Identify which cell holds the provided text, then report its [x, y] central coordinate. 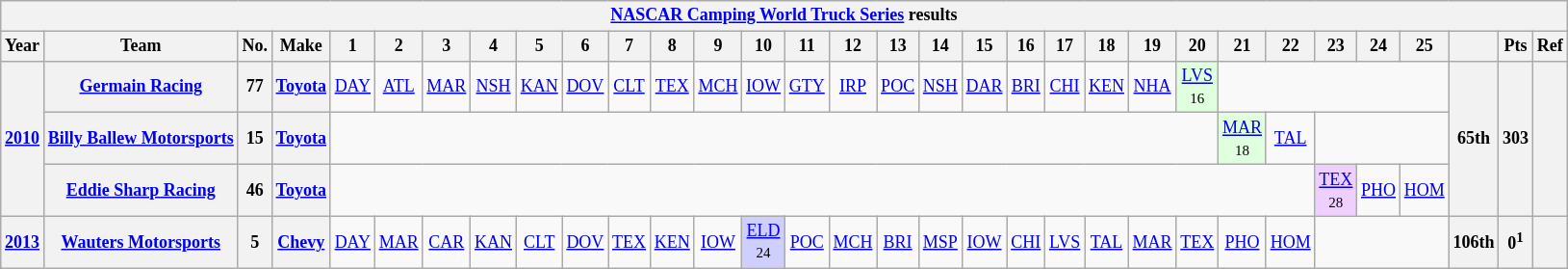
16 [1026, 46]
7 [630, 46]
18 [1107, 46]
303 [1516, 139]
1 [352, 46]
23 [1336, 46]
Billy Ballew Motorsports [141, 139]
ATL [398, 87]
11 [807, 46]
17 [1065, 46]
01 [1516, 242]
3 [447, 46]
NASCAR Camping World Truck Series results [784, 15]
LVS [1065, 242]
MSP [939, 242]
13 [898, 46]
12 [853, 46]
LVS16 [1197, 87]
77 [254, 87]
20 [1197, 46]
Wauters Motorsports [141, 242]
DAR [984, 87]
4 [494, 46]
GTY [807, 87]
10 [764, 46]
46 [254, 190]
24 [1378, 46]
Pts [1516, 46]
21 [1243, 46]
TEX28 [1336, 190]
ELD24 [764, 242]
22 [1290, 46]
2 [398, 46]
25 [1425, 46]
Year [23, 46]
NHA [1152, 87]
Make [300, 46]
Germain Racing [141, 87]
2013 [23, 242]
IRP [853, 87]
Chevy [300, 242]
MAR18 [1243, 139]
14 [939, 46]
6 [585, 46]
Ref [1550, 46]
No. [254, 46]
Eddie Sharp Racing [141, 190]
8 [672, 46]
106th [1474, 242]
Team [141, 46]
19 [1152, 46]
CAR [447, 242]
65th [1474, 139]
2010 [23, 139]
9 [718, 46]
